Capture the cell that displays the provided text and extract its (x, y) central coordinate. 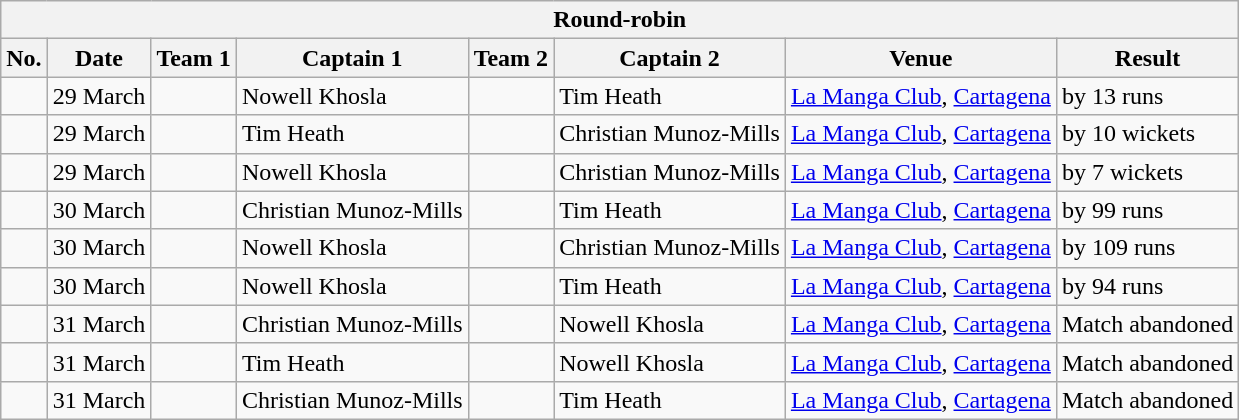
by 99 runs (1147, 210)
by 10 wickets (1147, 134)
Venue (920, 58)
by 94 runs (1147, 286)
Result (1147, 58)
Team 2 (511, 58)
No. (24, 58)
by 13 runs (1147, 96)
Team 1 (194, 58)
Captain 1 (352, 58)
Round-robin (620, 20)
Captain 2 (670, 58)
Date (99, 58)
by 109 runs (1147, 248)
by 7 wickets (1147, 172)
